Provide the (x, y) coordinate of the cell's center where the given text is located.  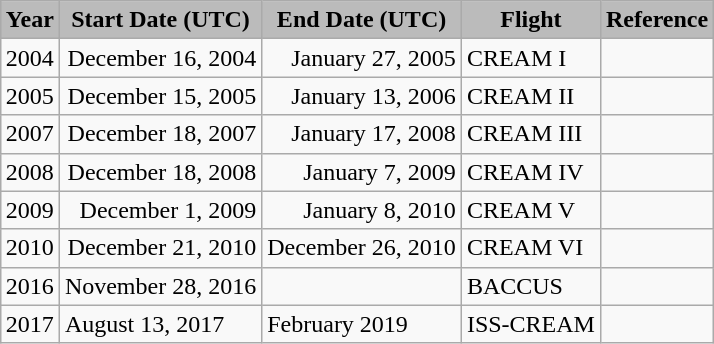
January 17, 2008 (362, 134)
December 18, 2007 (160, 134)
2005 (30, 96)
2009 (30, 210)
January 13, 2006 (362, 96)
CREAM V (530, 210)
August 13, 2017 (160, 324)
2010 (30, 248)
CREAM II (530, 96)
End Date (UTC) (362, 20)
2004 (30, 58)
CREAM III (530, 134)
December 18, 2008 (160, 172)
January 27, 2005 (362, 58)
CREAM VI (530, 248)
January 8, 2010 (362, 210)
BACCUS (530, 286)
Start Date (UTC) (160, 20)
February 2019 (362, 324)
Reference (656, 20)
2008 (30, 172)
December 21, 2010 (160, 248)
December 26, 2010 (362, 248)
CREAM IV (530, 172)
ISS-CREAM (530, 324)
2017 (30, 324)
CREAM I (530, 58)
2016 (30, 286)
2007 (30, 134)
December 15, 2005 (160, 96)
Year (30, 20)
January 7, 2009 (362, 172)
December 16, 2004 (160, 58)
November 28, 2016 (160, 286)
December 1, 2009 (160, 210)
Flight (530, 20)
